Return the (x, y) coordinate for the center point of the cell that contains the specified text.  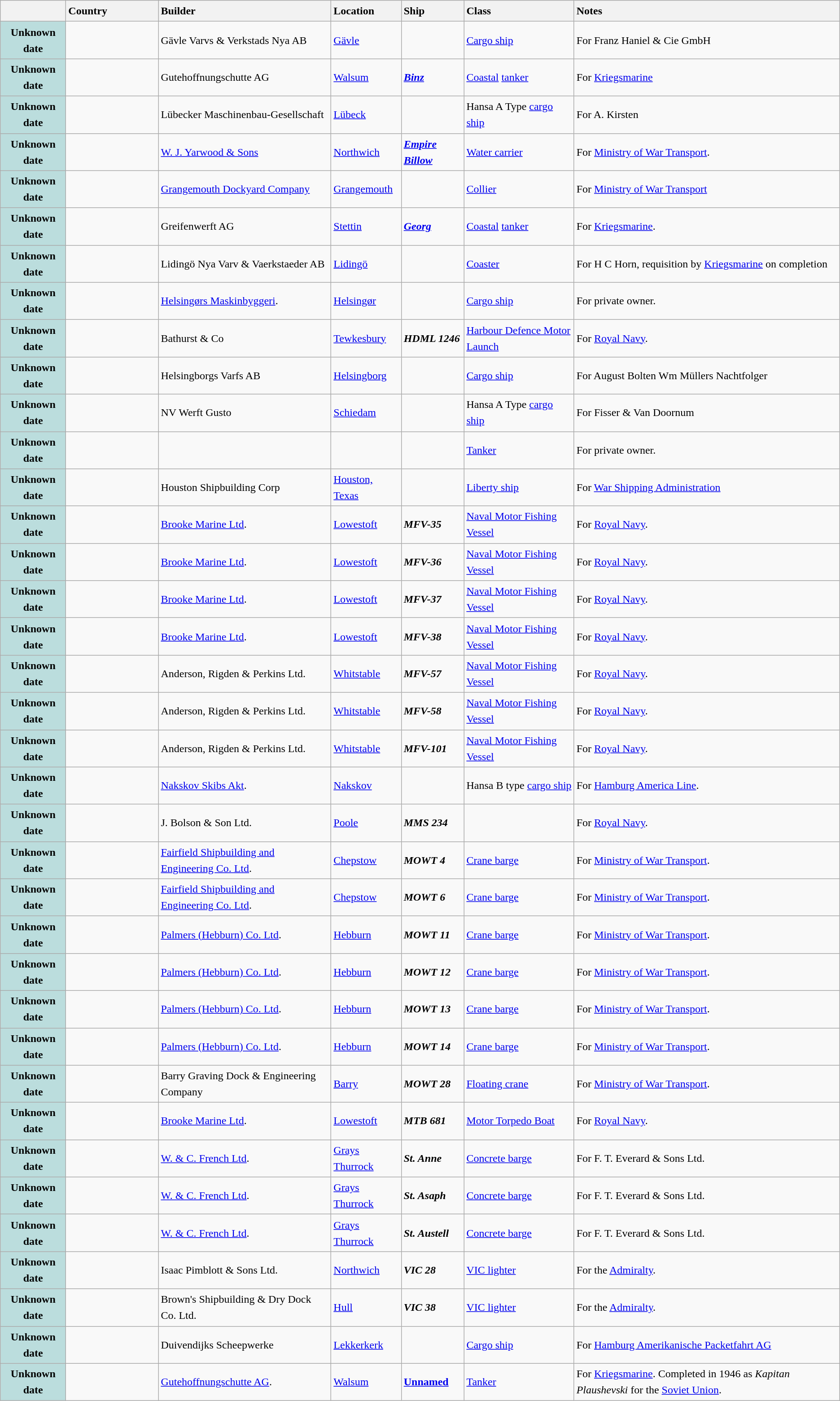
Notes (707, 11)
MFV-36 (433, 562)
Hansa B type cargo ship (519, 785)
Barry (366, 1084)
Lidingö Nya Varv & Vaerkstaeder AB (245, 264)
Builder (245, 11)
Liberty ship (519, 487)
W. J. Yarwood & Sons (245, 152)
Motor Torpedo Boat (519, 1121)
Coaster (519, 264)
MOWT 28 (433, 1084)
Empire Billow (433, 152)
MOWT 14 (433, 1046)
J. Bolson & Son Ltd. (245, 823)
MFV-35 (433, 525)
For Ministry of War Transport (707, 189)
Helsingørs Maskinbyggeri. (245, 301)
For A. Kirsten (707, 115)
For Kriegsmarine. Completed in 1946 as Kapitan Plaushevski for the Soviet Union. (707, 1382)
MOWT 4 (433, 860)
Helsingborgs Varfs AB (245, 375)
Lekkerkerk (366, 1344)
Lidingö (366, 264)
St. Austell (433, 1233)
St. Asaph (433, 1195)
Gutehoffnungschutte AG. (245, 1382)
Schiedam (366, 413)
Grangemouth Dockyard Company (245, 189)
MFV-37 (433, 600)
Bathurst & Co (245, 338)
Helsingborg (366, 375)
Gävle (366, 40)
Location (366, 11)
Floating crane (519, 1084)
Class (519, 11)
MOWT 6 (433, 898)
Binz (433, 77)
Lübeck (366, 115)
Ship (433, 11)
Collier (519, 189)
Brown's Shipbuilding & Dry Dock Co. Ltd. (245, 1308)
Greifenwerft AG (245, 226)
VIC 28 (433, 1270)
MMS 234 (433, 823)
Nakskov Skibs Akt. (245, 785)
MFV-58 (433, 711)
MOWT 11 (433, 934)
For H C Horn, requisition by Kriegsmarine on completion (707, 264)
Grangemouth (366, 189)
VIC 38 (433, 1308)
Harbour Defence Motor Launch (519, 338)
For Fisser & Van Doornum (707, 413)
Stettin (366, 226)
For Kriegsmarine (707, 77)
MFV-38 (433, 636)
MOWT 12 (433, 972)
Isaac Pimblott & Sons Ltd. (245, 1270)
NV Werft Gusto (245, 413)
For War Shipping Administration (707, 487)
Unnamed (433, 1382)
MTB 681 (433, 1121)
MOWT 13 (433, 1009)
Houston Shipbuilding Corp (245, 487)
St. Anne (433, 1159)
Duivendijks Scheepwerke (245, 1344)
Poole (366, 823)
Barry Graving Dock & Engineering Company (245, 1084)
Country (112, 11)
For Kriegsmarine. (707, 226)
Helsingør (366, 301)
Tewkesbury (366, 338)
Gutehoffnungschutte AG (245, 77)
MFV-101 (433, 749)
For Hamburg Amerikanische Packetfahrt AG (707, 1344)
For Hamburg America Line. (707, 785)
Gävle Varvs & Verkstads Nya AB (245, 40)
For Franz Haniel & Cie GmbH (707, 40)
MFV-57 (433, 674)
Lübecker Maschinenbau-Gesellschaft (245, 115)
Georg (433, 226)
For August Bolten Wm Müllers Nachtfolger (707, 375)
Houston, Texas (366, 487)
HDML 1246 (433, 338)
Water carrier (519, 152)
Hull (366, 1308)
Nakskov (366, 785)
